Locate the cell with the specified text and output its [x, y] center coordinate. 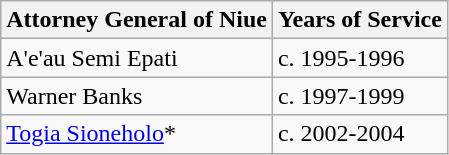
Togia Sioneholo* [137, 134]
Warner Banks [137, 96]
c. 1995-1996 [360, 58]
Years of Service [360, 20]
A'e'au Semi Epati [137, 58]
Attorney General of Niue [137, 20]
c. 1997-1999 [360, 96]
c. 2002-2004 [360, 134]
